Scan for the cell matching the given text and deliver its [X, Y] coordinate at center. 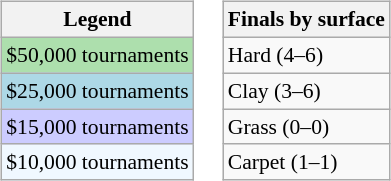
Carpet (1–1) [306, 162]
Grass (0–0) [306, 127]
Legend [97, 20]
Clay (3–6) [306, 91]
$50,000 tournaments [97, 55]
Finals by surface [306, 20]
$10,000 tournaments [97, 162]
$15,000 tournaments [97, 127]
$25,000 tournaments [97, 91]
Hard (4–6) [306, 55]
